From the cell containing the given text, extract its center point as [x, y] coordinate. 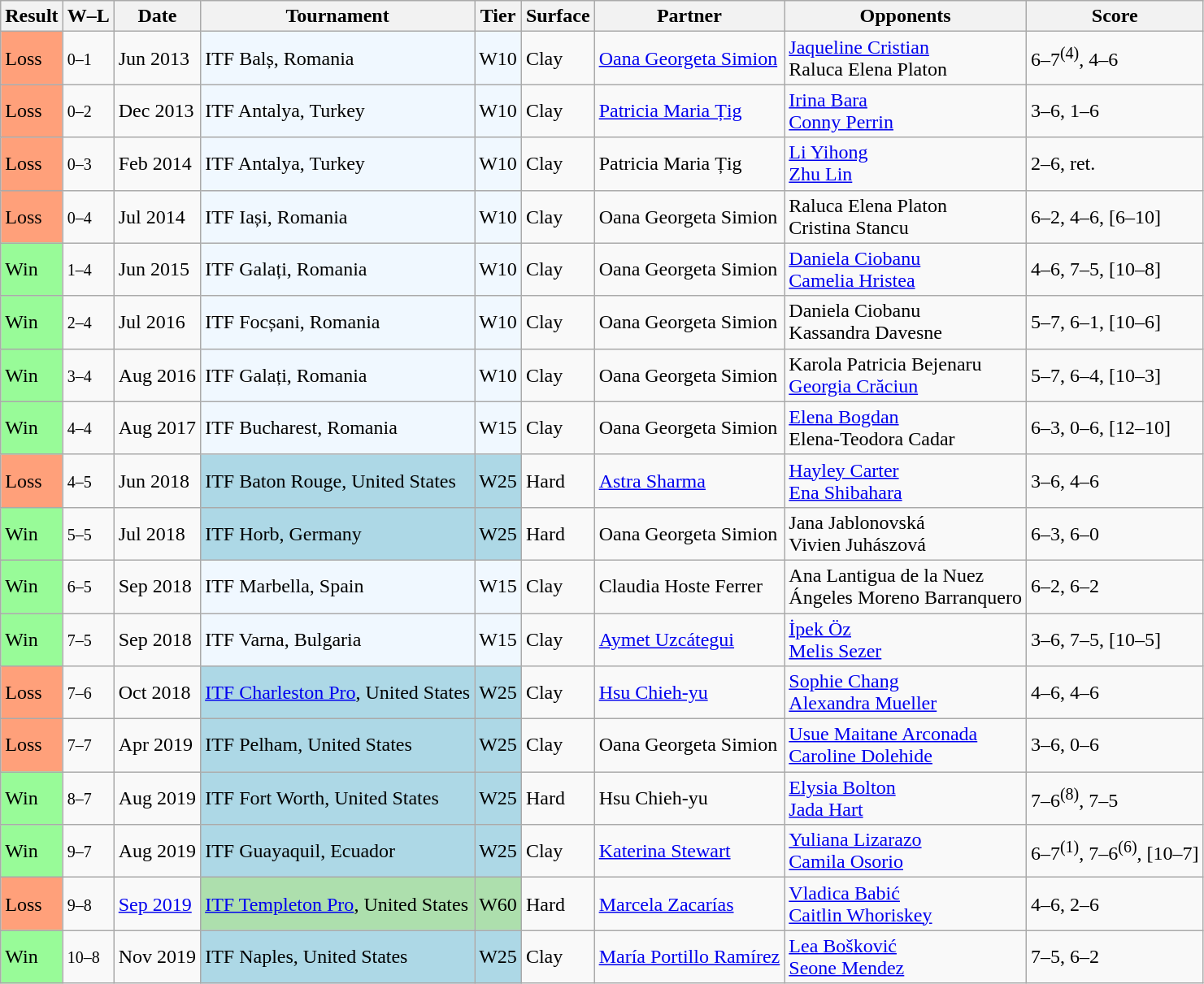
ITF Guayaquil, Ecuador [338, 852]
ITF Iași, Romania [338, 216]
9–8 [88, 904]
Katerina Stewart [689, 852]
7–7 [88, 746]
5–7, 6–4, [10–3] [1115, 375]
W–L [88, 16]
6–7(4), 4–6 [1115, 59]
Karola Patricia Bejenaru Georgia Crăciun [906, 375]
7–5 [88, 639]
6–7(1), 7–6(6), [10–7] [1115, 852]
Dec 2013 [157, 111]
Aymet Uzcátegui [689, 639]
İpek Öz Melis Sezer [906, 639]
ITF Horb, Germany [338, 533]
4–6, 4–6 [1115, 692]
Jun 2015 [157, 270]
6–2, 4–6, [6–10] [1115, 216]
6–5 [88, 587]
Jul 2018 [157, 533]
ITF Baton Rouge, United States [338, 481]
Sophie Chang Alexandra Mueller [906, 692]
Daniela Ciobanu Camelia Hristea [906, 270]
Oct 2018 [157, 692]
Jana Jablonovská Vivien Juhászová [906, 533]
5–5 [88, 533]
Feb 2014 [157, 164]
7–6(8), 7–5 [1115, 798]
Elena Bogdan Elena-Teodora Cadar [906, 427]
Yuliana Lizarazo Camila Osorio [906, 852]
6–3, 6–0 [1115, 533]
Lea Bošković Seone Mendez [906, 957]
ITF Charleston Pro, United States [338, 692]
8–7 [88, 798]
Jaqueline Cristian Raluca Elena Platon [906, 59]
ITF Naples, United States [338, 957]
2–6, ret. [1115, 164]
4–5 [88, 481]
Apr 2019 [157, 746]
Astra Sharma [689, 481]
ITF Focșani, Romania [338, 322]
7–6 [88, 692]
4–4 [88, 427]
Result [32, 16]
Sep 2019 [157, 904]
Hayley Carter Ena Shibahara [906, 481]
Score [1115, 16]
Jun 2018 [157, 481]
3–6, 1–6 [1115, 111]
3–6, 4–6 [1115, 481]
0–1 [88, 59]
ITF Marbella, Spain [338, 587]
Date [157, 16]
0–3 [88, 164]
Irina Bara Conny Perrin [906, 111]
6–2, 6–2 [1115, 587]
Jul 2016 [157, 322]
W60 [498, 904]
Li Yihong Zhu Lin [906, 164]
5–7, 6–1, [10–6] [1115, 322]
9–7 [88, 852]
Raluca Elena Platon Cristina Stancu [906, 216]
Tier [498, 16]
Nov 2019 [157, 957]
7–5, 6–2 [1115, 957]
Aug 2016 [157, 375]
Usue Maitane Arconada Caroline Dolehide [906, 746]
4–6, 2–6 [1115, 904]
Marcela Zacarías [689, 904]
Vladica Babić Caitlin Whoriskey [906, 904]
3–6, 7–5, [10–5] [1115, 639]
ITF Pelham, United States [338, 746]
3–4 [88, 375]
ITF Templeton Pro, United States [338, 904]
4–6, 7–5, [10–8] [1115, 270]
Daniela Ciobanu Kassandra Davesne [906, 322]
Partner [689, 16]
10–8 [88, 957]
Jul 2014 [157, 216]
Claudia Hoste Ferrer [689, 587]
ITF Balș, Romania [338, 59]
6–3, 0–6, [12–10] [1115, 427]
Elysia Bolton Jada Hart [906, 798]
María Portillo Ramírez [689, 957]
Opponents [906, 16]
Tournament [338, 16]
ITF Fort Worth, United States [338, 798]
2–4 [88, 322]
Jun 2013 [157, 59]
1–4 [88, 270]
Aug 2017 [157, 427]
Surface [558, 16]
0–2 [88, 111]
ITF Bucharest, Romania [338, 427]
0–4 [88, 216]
Ana Lantigua de la Nuez Ángeles Moreno Barranquero [906, 587]
3–6, 0–6 [1115, 746]
ITF Varna, Bulgaria [338, 639]
